For the text-containing cell, return its midpoint in (x, y) coordinate format. 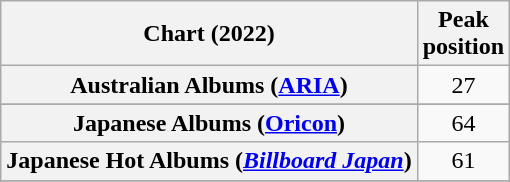
Peakposition (463, 34)
Japanese Albums (Oricon) (209, 123)
64 (463, 123)
Chart (2022) (209, 34)
27 (463, 85)
Australian Albums (ARIA) (209, 85)
Japanese Hot Albums (Billboard Japan) (209, 161)
61 (463, 161)
